From the cell containing the given text, extract its center point as (X, Y) coordinate. 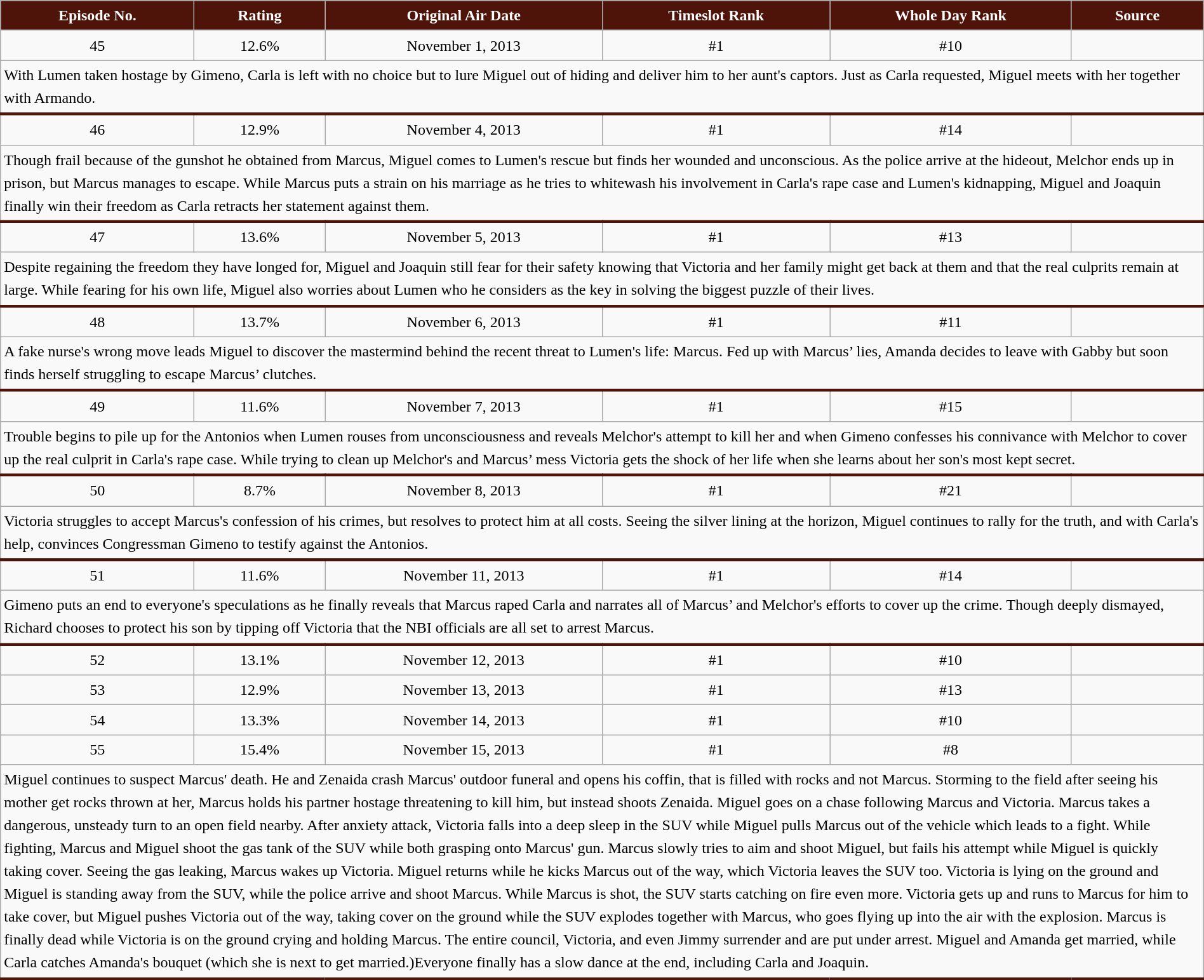
54 (98, 720)
50 (98, 490)
8.7% (260, 490)
13.7% (260, 321)
November 4, 2013 (464, 130)
November 15, 2013 (464, 749)
49 (98, 406)
13.6% (260, 238)
Timeslot Rank (716, 15)
15.4% (260, 749)
#8 (951, 749)
November 1, 2013 (464, 46)
November 8, 2013 (464, 490)
52 (98, 659)
November 11, 2013 (464, 575)
13.1% (260, 659)
Episode No. (98, 15)
#15 (951, 406)
47 (98, 238)
November 12, 2013 (464, 659)
46 (98, 130)
13.3% (260, 720)
November 6, 2013 (464, 321)
Whole Day Rank (951, 15)
51 (98, 575)
Source (1137, 15)
Original Air Date (464, 15)
12.6% (260, 46)
November 7, 2013 (464, 406)
45 (98, 46)
55 (98, 749)
48 (98, 321)
#11 (951, 321)
November 13, 2013 (464, 690)
53 (98, 690)
November 14, 2013 (464, 720)
November 5, 2013 (464, 238)
#21 (951, 490)
Rating (260, 15)
